Return the [X, Y] coordinate for the center point of the cell that contains the specified text.  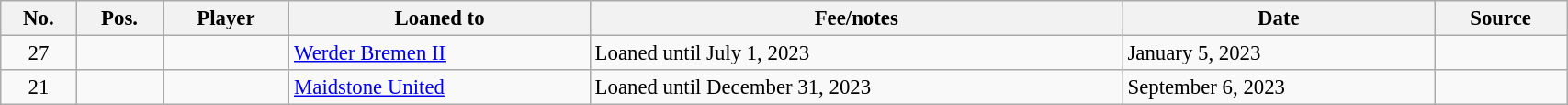
Fee/notes [856, 18]
Date [1279, 18]
September 6, 2023 [1279, 87]
Loaned until July 1, 2023 [856, 53]
Maidstone United [440, 87]
Source [1501, 18]
Pos. [119, 18]
21 [39, 87]
January 5, 2023 [1279, 53]
27 [39, 53]
Werder Bremen II [440, 53]
Player [226, 18]
No. [39, 18]
Loaned to [440, 18]
Loaned until December 31, 2023 [856, 87]
